Scan for the cell matching the given text and deliver its (x, y) coordinate at center. 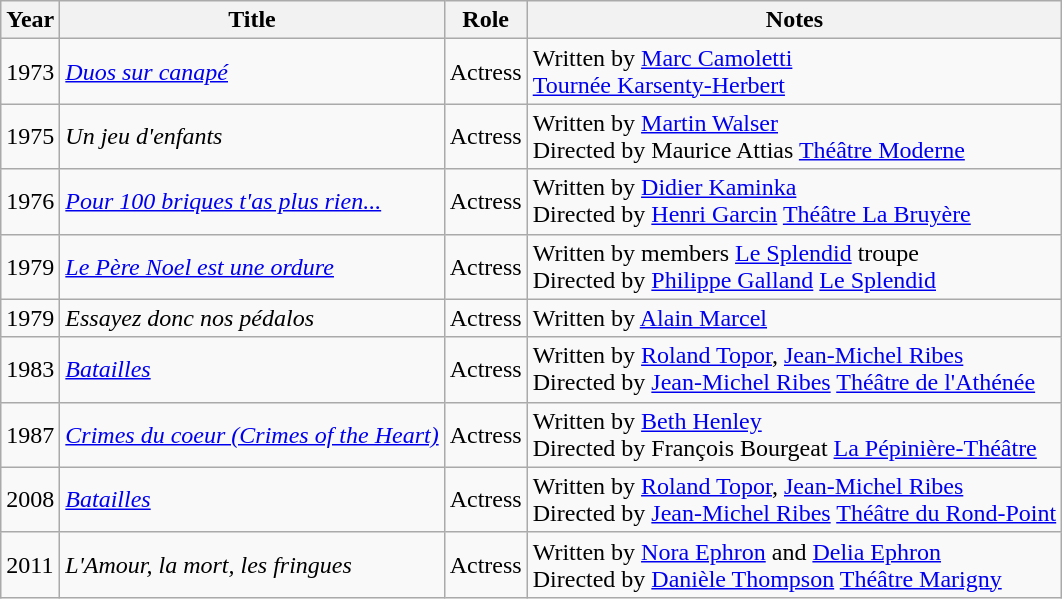
Un jeu d'enfants (252, 136)
Essayez donc nos pédalos (252, 318)
Written by Roland Topor, Jean-Michel RibesDirected by Jean-Michel Ribes Théâtre de l'Athénée (794, 370)
1987 (30, 434)
2011 (30, 564)
Role (486, 20)
Le Père Noel est une ordure (252, 266)
Duos sur canapé (252, 72)
L'Amour, la mort, les fringues (252, 564)
Written by Roland Topor, Jean-Michel RibesDirected by Jean-Michel Ribes Théâtre du Rond-Point (794, 500)
Written by Didier KaminkaDirected by Henri Garcin Théâtre La Bruyère (794, 202)
2008 (30, 500)
Pour 100 briques t'as plus rien... (252, 202)
1975 (30, 136)
Written by Martin WalserDirected by Maurice Attias Théâtre Moderne (794, 136)
Written by Nora Ephron and Delia EphronDirected by Danièle Thompson Théâtre Marigny (794, 564)
Written by Beth HenleyDirected by François Bourgeat La Pépinière-Théâtre (794, 434)
1983 (30, 370)
Crimes du coeur (Crimes of the Heart) (252, 434)
Title (252, 20)
Written by members Le Splendid troupeDirected by Philippe Galland Le Splendid (794, 266)
1973 (30, 72)
Written by Marc CamolettiTournée Karsenty-Herbert (794, 72)
Written by Alain Marcel (794, 318)
Notes (794, 20)
1976 (30, 202)
Year (30, 20)
